Locate the cell with the specified text and output its [X, Y] center coordinate. 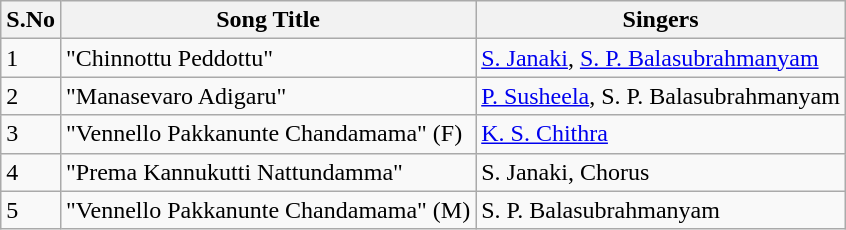
"Manasevaro Adigaru" [268, 96]
"Vennello Pakkanunte Chandamama" (F) [268, 134]
S. Janaki, S. P. Balasubrahmanyam [661, 58]
P. Susheela, S. P. Balasubrahmanyam [661, 96]
S. Janaki, Chorus [661, 172]
S.No [31, 20]
"Chinnottu Peddottu" [268, 58]
3 [31, 134]
S. P. Balasubrahmanyam [661, 210]
5 [31, 210]
Singers [661, 20]
K. S. Chithra [661, 134]
1 [31, 58]
"Prema Kannukutti Nattundamma" [268, 172]
2 [31, 96]
"Vennello Pakkanunte Chandamama" (M) [268, 210]
4 [31, 172]
Song Title [268, 20]
